Provide the [X, Y] coordinate of the cell's center where the given text is located.  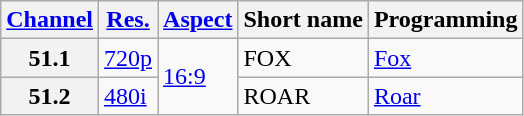
Channel [50, 20]
Short name [303, 20]
51.2 [50, 96]
ROAR [303, 96]
Programming [446, 20]
Roar [446, 96]
Fox [446, 58]
FOX [303, 58]
720p [128, 58]
51.1 [50, 58]
480i [128, 96]
Res. [128, 20]
16:9 [198, 77]
Aspect [198, 20]
